Scan for the cell matching the given text and deliver its (X, Y) coordinate at center. 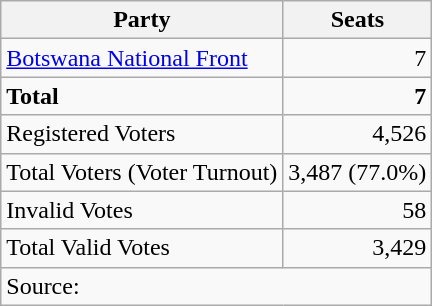
Registered Voters (142, 134)
58 (358, 210)
Party (142, 20)
Total Valid Votes (142, 248)
4,526 (358, 134)
Seats (358, 20)
Total (142, 96)
Invalid Votes (142, 210)
Total Voters (Voter Turnout) (142, 172)
Botswana National Front (142, 58)
3,429 (358, 248)
3,487 (77.0%) (358, 172)
Source: (216, 286)
